Locate the cell with the specified text and output its [X, Y] center coordinate. 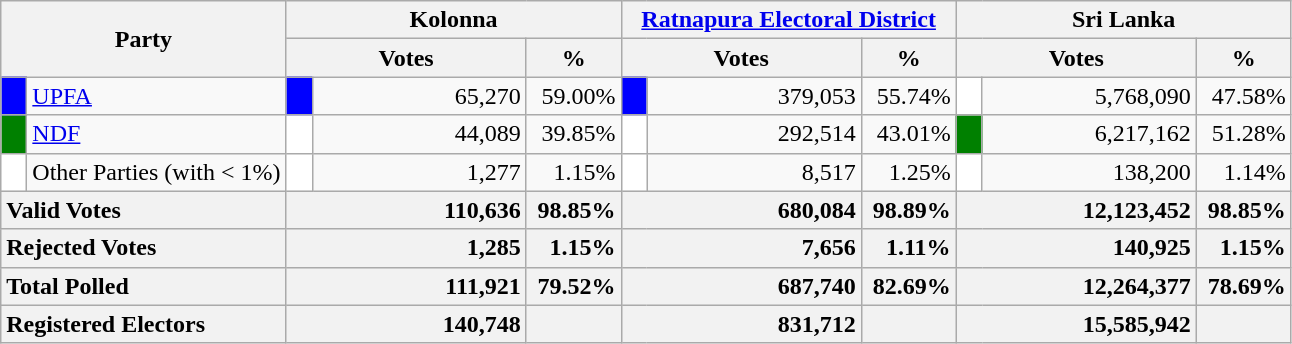
NDF [156, 134]
1.14% [1244, 172]
43.01% [908, 134]
15,585,942 [1076, 324]
Sri Lanka [1124, 20]
680,084 [741, 210]
79.52% [574, 286]
98.89% [908, 210]
Rejected Votes [144, 248]
78.69% [1244, 286]
379,053 [754, 96]
82.69% [908, 286]
12,264,377 [1076, 286]
687,740 [741, 286]
Valid Votes [144, 210]
Party [144, 39]
Other Parties (with < 1%) [156, 172]
39.85% [574, 134]
Registered Electors [144, 324]
59.00% [574, 96]
1.11% [908, 248]
831,712 [741, 324]
47.58% [1244, 96]
7,656 [741, 248]
140,748 [406, 324]
65,270 [419, 96]
1,285 [406, 248]
6,217,162 [1089, 134]
51.28% [1244, 134]
140,925 [1076, 248]
8,517 [754, 172]
12,123,452 [1076, 210]
5,768,090 [1089, 96]
110,636 [406, 210]
111,921 [406, 286]
44,089 [419, 134]
UPFA [156, 96]
55.74% [908, 96]
138,200 [1089, 172]
1,277 [419, 172]
Kolonna [454, 20]
Total Polled [144, 286]
292,514 [754, 134]
Ratnapura Electoral District [788, 20]
1.25% [908, 172]
